Return (x, y) of the center of cell containing provided text 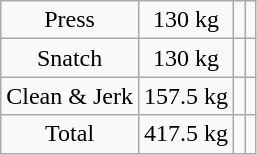
417.5 kg (186, 134)
Snatch (70, 58)
157.5 kg (186, 96)
Press (70, 20)
Total (70, 134)
Clean & Jerk (70, 96)
